Locate the cell with the specified text and output its [x, y] center coordinate. 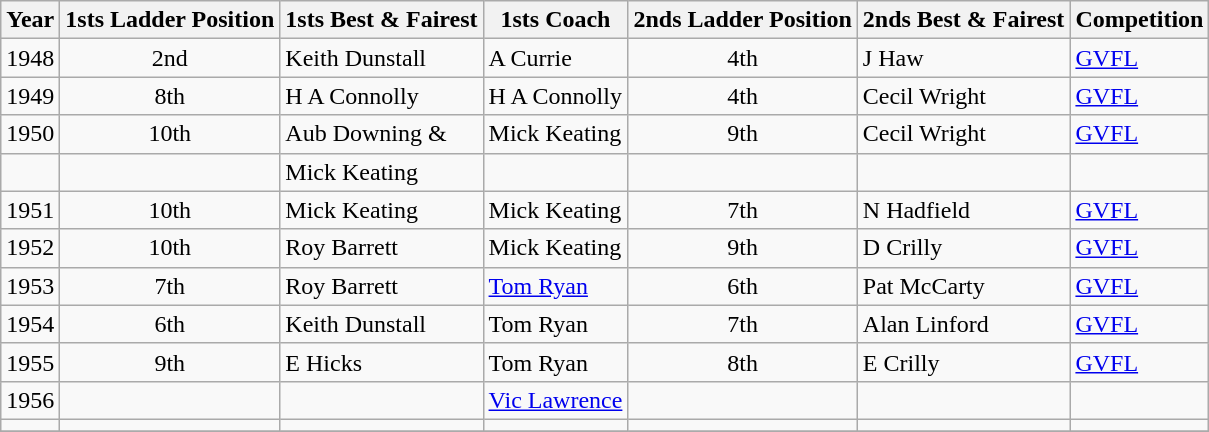
2nd [170, 58]
1953 [30, 286]
Pat McCarty [964, 286]
1948 [30, 58]
Year [30, 20]
1951 [30, 210]
Competition [1140, 20]
A Currie [556, 58]
N Hadfield [964, 210]
1949 [30, 96]
D Crilly [964, 248]
1955 [30, 362]
J Haw [964, 58]
1950 [30, 134]
1952 [30, 248]
E Hicks [382, 362]
E Crilly [964, 362]
1956 [30, 400]
1sts Best & Fairest [382, 20]
2nds Best & Fairest [964, 20]
1954 [30, 324]
Vic Lawrence [556, 400]
Aub Downing & [382, 134]
Alan Linford [964, 324]
1sts Coach [556, 20]
2nds Ladder Position [742, 20]
1sts Ladder Position [170, 20]
